Locate the cell with the specified text and output its [X, Y] center coordinate. 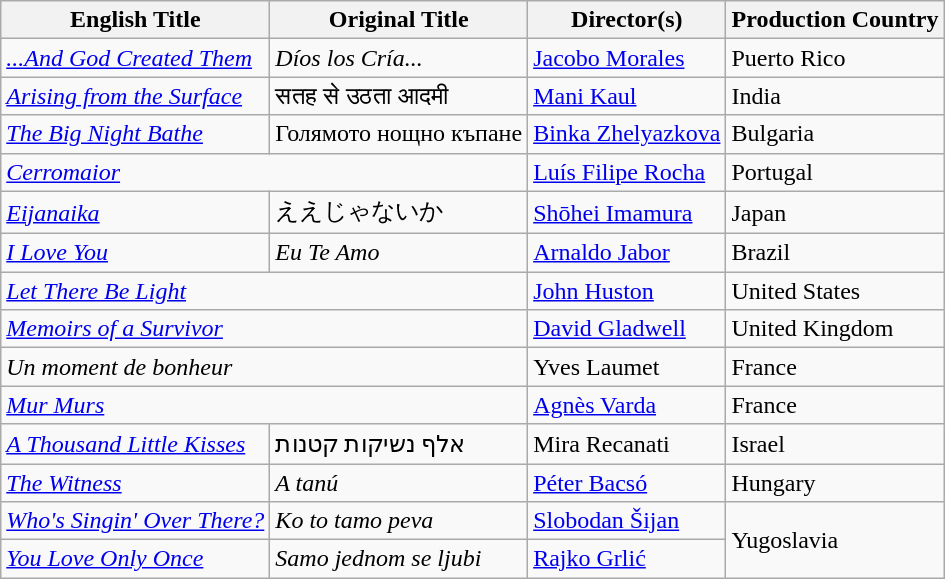
English Title [136, 20]
Agnès Varda [627, 405]
The Big Night Bathe [136, 134]
Eu Te Amo [399, 253]
सतह से उठता आदमी [399, 96]
Original Title [399, 20]
I Love You [136, 253]
Jacobo Morales [627, 58]
Mani Kaul [627, 96]
Let There Be Light [264, 291]
John Huston [627, 291]
Memoirs of a Survivor [264, 329]
Slobodan Šijan [627, 521]
Arnaldo Jabor [627, 253]
Portugal [835, 172]
ええじゃないか [399, 212]
Brazil [835, 253]
Luís Filipe Rocha [627, 172]
The Witness [136, 483]
Bulgaria [835, 134]
Yugoslavia [835, 540]
Director(s) [627, 20]
...And God Created Them [136, 58]
United States [835, 291]
Díos los Cría... [399, 58]
India [835, 96]
Binka Zhelyazkova [627, 134]
אלף נשיקות קטנות [399, 444]
United Kingdom [835, 329]
Production Country [835, 20]
Голямото нощно къпане [399, 134]
David Gladwell [627, 329]
Eijanaika [136, 212]
Who's Singin' Over There? [136, 521]
You Love Only Once [136, 559]
A tanú [399, 483]
Mira Recanati [627, 444]
Yves Laumet [627, 367]
Péter Bacsó [627, 483]
A Thousand Little Kisses [136, 444]
Samo jednom se ljubi [399, 559]
Mur Murs [264, 405]
Un moment de bonheur [264, 367]
Cerromaior [264, 172]
Arising from the Surface [136, 96]
Israel [835, 444]
Puerto Rico [835, 58]
Hungary [835, 483]
Shōhei Imamura [627, 212]
Rajko Grlić [627, 559]
Japan [835, 212]
Ko to tamo peva [399, 521]
